Pinpoint the cell where the given text exists, returning its [x, y] midpoint coordinate. 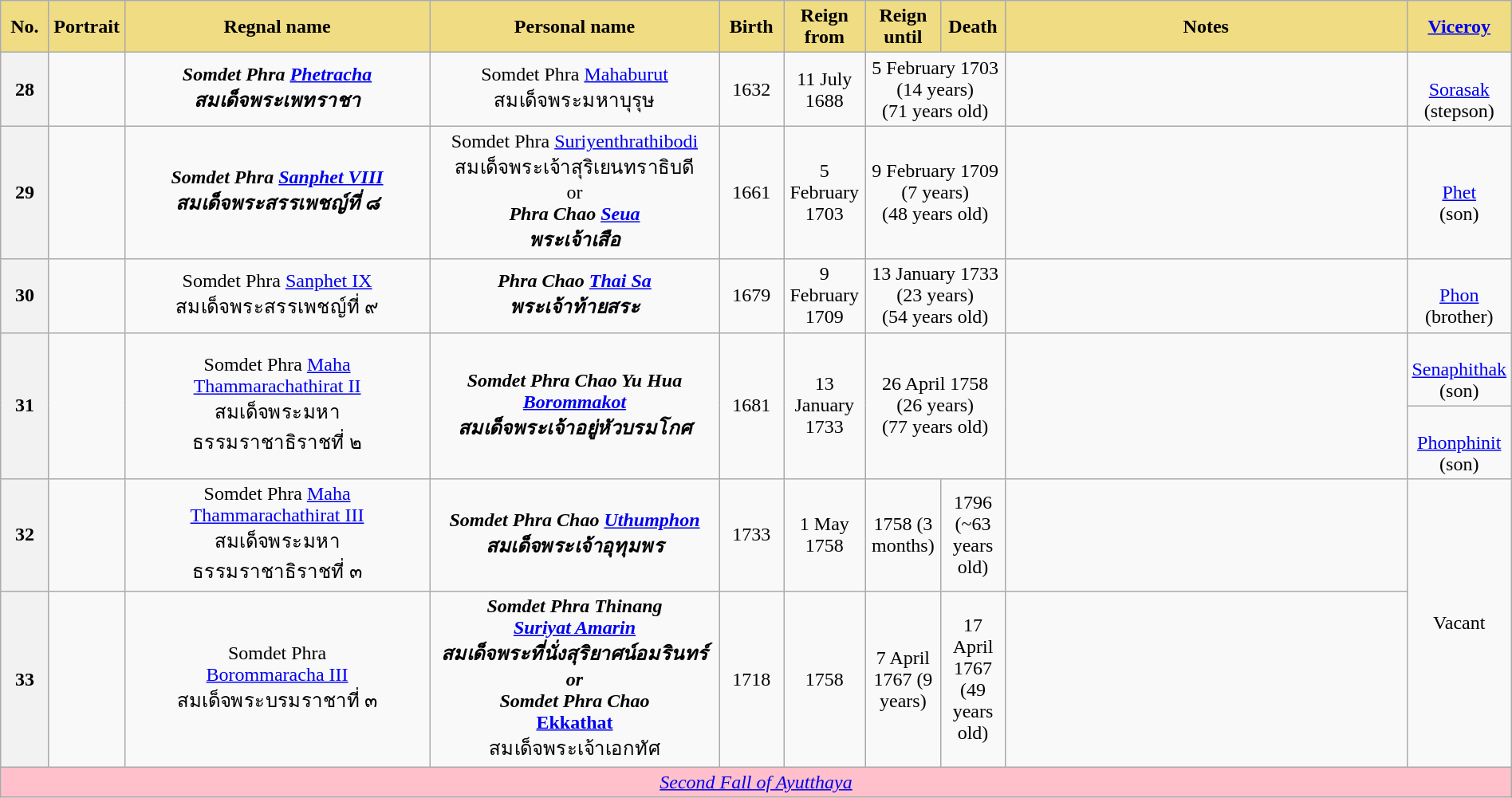
Viceroy [1459, 27]
Somdet Phra Chao Yu Hua Borommakotสมเด็จพระเจ้าอยู่หัวบรมโกศ [574, 406]
1 May 1758 [825, 535]
1796(~63 years old) [973, 535]
13 January 1733 [825, 406]
1632 [751, 89]
Somdet Phra Suriyenthrathibodiสมเด็จพระเจ้าสุริเยนทราธิบดีorPhra Chao Seuaพระเจ้าเสือ [574, 193]
Somdet PhraBorommaracha IIIสมเด็จพระบรมราชาที่ ๓ [278, 679]
Somdet Phra Phetrachaสมเด็จพระเพทราชา [278, 89]
Somdet Phra Maha Thammarachathirat IIIสมเด็จพระมหาธรรมราชาธิราชที่ ๓ [278, 535]
1758 (3 months) [903, 535]
9 February 1709 [825, 296]
Somdet Phra Maha Thammarachathirat IIสมเด็จพระมหาธรรมราชาธิราชที่ ๒ [278, 406]
1718 [751, 679]
Somdet Phra Sanphet VIIIสมเด็จพระสรรเพชญ์ที่ ๘ [278, 193]
32 [25, 535]
1679 [751, 296]
30 [25, 296]
9 February 1709 (7 years)(48 years old) [935, 193]
Personal name [574, 27]
13 January 1733 (23 years)(54 years old) [935, 296]
28 [25, 89]
Somdet Phra Sanphet IXสมเด็จพระสรรเพชญ์ที่ ๙ [278, 296]
No. [25, 27]
Phon(brother) [1459, 296]
Vacant [1459, 623]
Phonphinit(son) [1459, 442]
5 February 1703 (14 years)(71 years old) [935, 89]
33 [25, 679]
Phet(son) [1459, 193]
31 [25, 406]
Sorasak(stepson) [1459, 89]
26 April 1758 (26 years)(77 years old) [935, 406]
1661 [751, 193]
Death [973, 27]
Somdet Phra Mahaburutสมเด็จพระมหาบุรุษ [574, 89]
1733 [751, 535]
Birth [751, 27]
Second Fall of Ayutthaya [756, 782]
1758 [825, 679]
Reign from [825, 27]
Notes [1206, 27]
11 July 1688 [825, 89]
1681 [751, 406]
17 April 1767(49 years old) [973, 679]
Somdet Phra Thinang Suriyat Amarinสมเด็จพระที่นั่งสุริยาศน์อมรินทร์orSomdet Phra ChaoEkkathatสมเด็จพระเจ้าเอกทัศ [574, 679]
Reign until [903, 27]
Senaphithak(son) [1459, 369]
Portrait [86, 27]
Phra Chao Thai Saพระเจ้าท้ายสระ [574, 296]
Regnal name [278, 27]
5 February 1703 [825, 193]
29 [25, 193]
Somdet Phra Chao Uthumphonสมเด็จพระเจ้าอุทุมพร [574, 535]
7 April 1767 (9 years) [903, 679]
